Detect which cell encompasses the target text, then output its (X, Y) center coordinate. 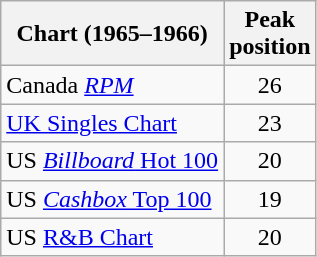
Chart (1965–1966) (112, 34)
19 (270, 199)
US Cashbox Top 100 (112, 199)
US R&B Chart (112, 237)
UK Singles Chart (112, 123)
23 (270, 123)
Peakposition (270, 34)
26 (270, 85)
US Billboard Hot 100 (112, 161)
Canada RPM (112, 85)
